Locate the cell with the specified text and output its [X, Y] center coordinate. 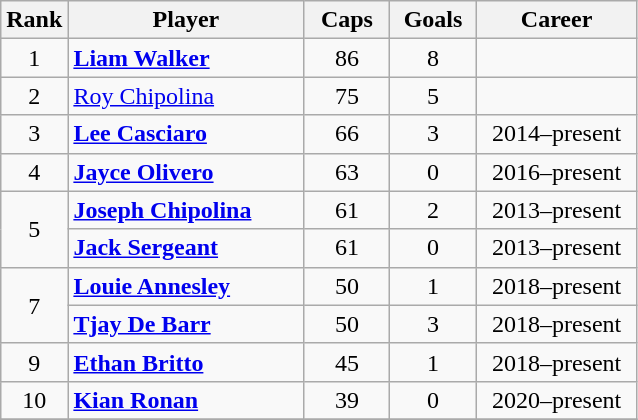
Goals [433, 20]
Lee Casciaro [186, 134]
Career [556, 20]
9 [34, 362]
Liam Walker [186, 58]
Kian Ronan [186, 400]
Jack Sergeant [186, 248]
75 [347, 96]
63 [347, 172]
Joseph Chipolina [186, 210]
2014–present [556, 134]
66 [347, 134]
Rank [34, 20]
45 [347, 362]
Caps [347, 20]
2016–present [556, 172]
Tjay De Barr [186, 324]
7 [34, 305]
8 [433, 58]
4 [34, 172]
Louie Annesley [186, 286]
86 [347, 58]
Ethan Britto [186, 362]
10 [34, 400]
39 [347, 400]
Roy Chipolina [186, 96]
Jayce Olivero [186, 172]
2020–present [556, 400]
Player [186, 20]
